Extract the [X, Y] coordinate from the center of the cell holding the provided text.  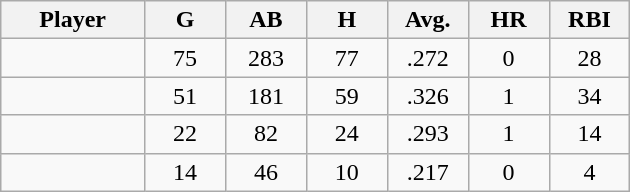
H [346, 20]
10 [346, 172]
34 [590, 96]
22 [186, 134]
46 [266, 172]
24 [346, 134]
Player [73, 20]
G [186, 20]
RBI [590, 20]
.217 [428, 172]
4 [590, 172]
77 [346, 58]
82 [266, 134]
Avg. [428, 20]
.326 [428, 96]
181 [266, 96]
.293 [428, 134]
HR [508, 20]
51 [186, 96]
AB [266, 20]
283 [266, 58]
.272 [428, 58]
75 [186, 58]
59 [346, 96]
28 [590, 58]
